Identify which cell holds the provided text, then report its [x, y] central coordinate. 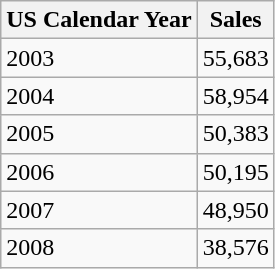
2007 [99, 210]
50,383 [236, 134]
2005 [99, 134]
55,683 [236, 58]
US Calendar Year [99, 20]
38,576 [236, 248]
2003 [99, 58]
2008 [99, 248]
58,954 [236, 96]
2006 [99, 172]
Sales [236, 20]
2004 [99, 96]
48,950 [236, 210]
50,195 [236, 172]
